Scan for the cell matching the given text and deliver its [x, y] coordinate at center. 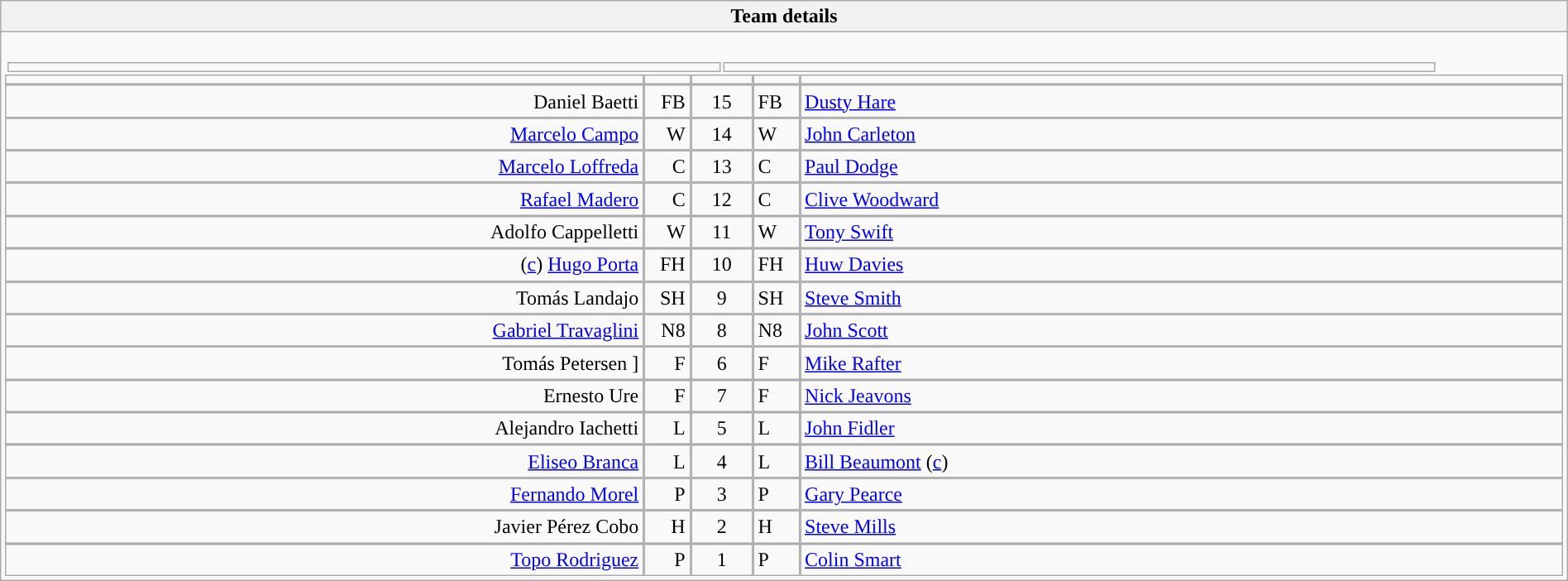
John Scott [1181, 330]
15 [721, 101]
10 [721, 265]
9 [721, 298]
Rafael Madero [324, 199]
Nick Jeavons [1181, 396]
Clive Woodward [1181, 199]
2 [721, 527]
Team details [784, 17]
Steve Smith [1181, 298]
Tomás Landajo [324, 298]
14 [721, 134]
Gabriel Travaglini [324, 330]
12 [721, 199]
Huw Davies [1181, 265]
3 [721, 494]
7 [721, 396]
Bill Beaumont (c) [1181, 462]
1 [721, 559]
8 [721, 330]
Marcelo Campo [324, 134]
Eliseo Branca [324, 462]
Tony Swift [1181, 233]
4 [721, 462]
13 [721, 167]
Topo Rodriguez [324, 559]
Adolfo Cappelletti [324, 233]
John Carleton [1181, 134]
Steve Mills [1181, 527]
6 [721, 363]
11 [721, 233]
Fernando Morel [324, 494]
Mike Rafter [1181, 363]
Gary Pearce [1181, 494]
Colin Smart [1181, 559]
Ernesto Ure [324, 396]
Tomás Petersen ] [324, 363]
Paul Dodge [1181, 167]
Dusty Hare [1181, 101]
John Fidler [1181, 429]
Javier Pérez Cobo [324, 527]
Alejandro Iachetti [324, 429]
Daniel Baetti [324, 101]
5 [721, 429]
Marcelo Loffreda [324, 167]
(c) Hugo Porta [324, 265]
